Locate the cell with the specified text and output its (x, y) center coordinate. 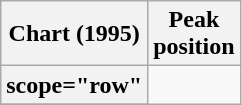
Chart (1995) (74, 34)
scope="row" (74, 85)
Peakposition (194, 34)
